Output the (X, Y) coordinate of the center of the cell containing the given text.  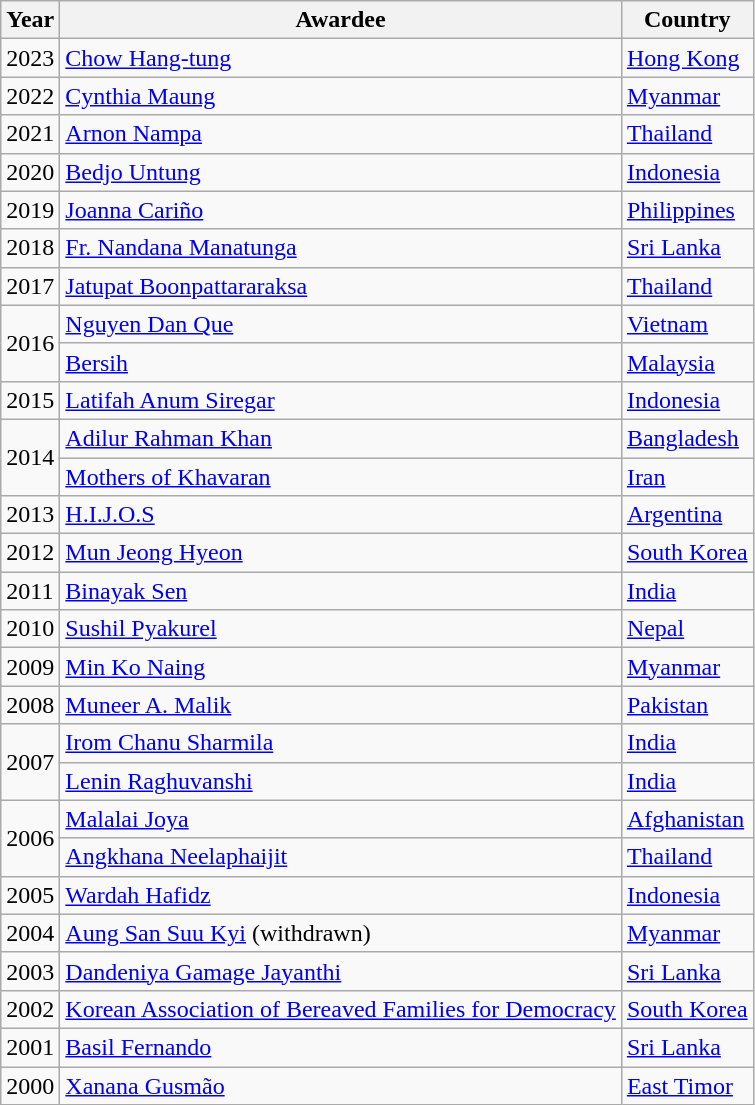
East Timor (687, 1085)
2017 (30, 286)
2013 (30, 515)
Nguyen Dan Que (341, 324)
2021 (30, 134)
2000 (30, 1085)
Joanna Cariño (341, 210)
2003 (30, 971)
Argentina (687, 515)
Lenin Raghuvanshi (341, 781)
Mun Jeong Hyeon (341, 553)
Sushil Pyakurel (341, 629)
Cynthia Maung (341, 96)
2010 (30, 629)
Chow Hang-tung (341, 58)
Malalai Joya (341, 819)
Jatupat Boonpattararaksa (341, 286)
2007 (30, 762)
Mothers of Khavaran (341, 477)
Basil Fernando (341, 1047)
2001 (30, 1047)
Adilur Rahman Khan (341, 438)
Min Ko Naing (341, 667)
2011 (30, 591)
2002 (30, 1009)
Pakistan (687, 705)
Philippines (687, 210)
2020 (30, 172)
2009 (30, 667)
2018 (30, 248)
Nepal (687, 629)
Latifah Anum Siregar (341, 400)
Xanana Gusmão (341, 1085)
2023 (30, 58)
Bersih (341, 362)
Korean Association of Bereaved Families for Democracy (341, 1009)
2006 (30, 838)
Muneer A. Malik (341, 705)
Dandeniya Gamage Jayanthi (341, 971)
Fr. Nandana Manatunga (341, 248)
2008 (30, 705)
Irom Chanu Sharmila (341, 743)
2012 (30, 553)
Awardee (341, 20)
Bedjo Untung (341, 172)
2014 (30, 457)
Country (687, 20)
2004 (30, 933)
Iran (687, 477)
Afghanistan (687, 819)
H.I.J.O.S (341, 515)
Binayak Sen (341, 591)
2022 (30, 96)
Angkhana Neelaphaijit (341, 857)
Aung San Suu Kyi (withdrawn) (341, 933)
Malaysia (687, 362)
Wardah Hafidz (341, 895)
2016 (30, 343)
Bangladesh (687, 438)
Vietnam (687, 324)
Arnon Nampa (341, 134)
2015 (30, 400)
Hong Kong (687, 58)
Year (30, 20)
2005 (30, 895)
2019 (30, 210)
